Return (x, y) of the center of cell containing provided text 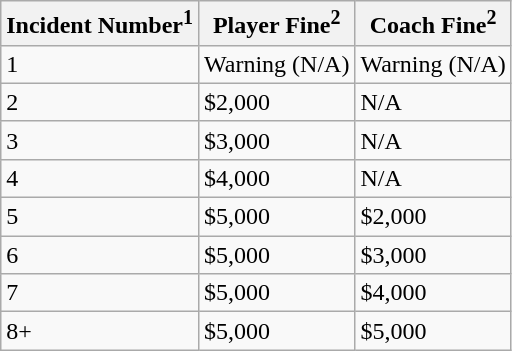
Coach Fine2 (433, 24)
7 (100, 293)
8+ (100, 331)
4 (100, 178)
1 (100, 64)
Incident Number1 (100, 24)
6 (100, 255)
2 (100, 102)
3 (100, 140)
5 (100, 217)
Player Fine2 (276, 24)
